Scan for the cell matching the given text and deliver its (x, y) coordinate at center. 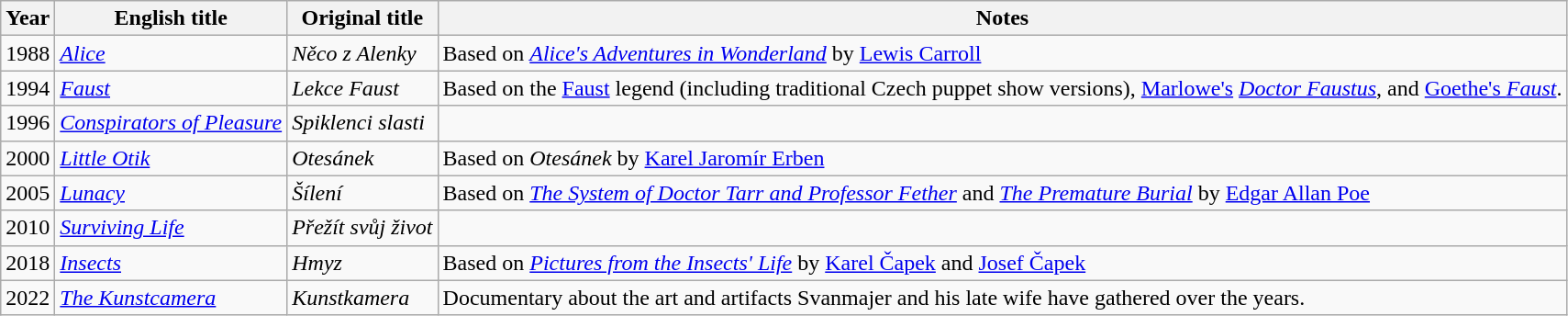
1988 (28, 53)
Kunstkamera (362, 298)
2018 (28, 263)
1994 (28, 88)
Based on Alice's Adventures in Wonderland by Lewis Carroll (1002, 53)
1996 (28, 123)
Surviving Life (171, 228)
Otesánek (362, 158)
2010 (28, 228)
Notes (1002, 18)
Faust (171, 88)
Documentary about the art and artifacts Svanmajer and his late wife have gathered over the years. (1002, 298)
Based on the Faust legend (including traditional Czech puppet show versions), Marlowe's Doctor Faustus, and Goethe's Faust. (1002, 88)
Šílení (362, 193)
2022 (28, 298)
Hmyz (362, 263)
Alice (171, 53)
Original title (362, 18)
2000 (28, 158)
Lunacy (171, 193)
Insects (171, 263)
Conspirators of Pleasure (171, 123)
Year (28, 18)
Něco z Alenky (362, 53)
Lekce Faust (362, 88)
Based on Otesánek by Karel Jaromír Erben (1002, 158)
Spiklenci slasti (362, 123)
2005 (28, 193)
Little Otik (171, 158)
English title (171, 18)
The Kunstcamera (171, 298)
Přežít svůj život (362, 228)
Based on The System of Doctor Tarr and Professor Fether and The Premature Burial by Edgar Allan Poe (1002, 193)
Based on Pictures from the Insects' Life by Karel Čapek and Josef Čapek (1002, 263)
